Provide the [x, y] coordinate of the cell's center where the given text is located.  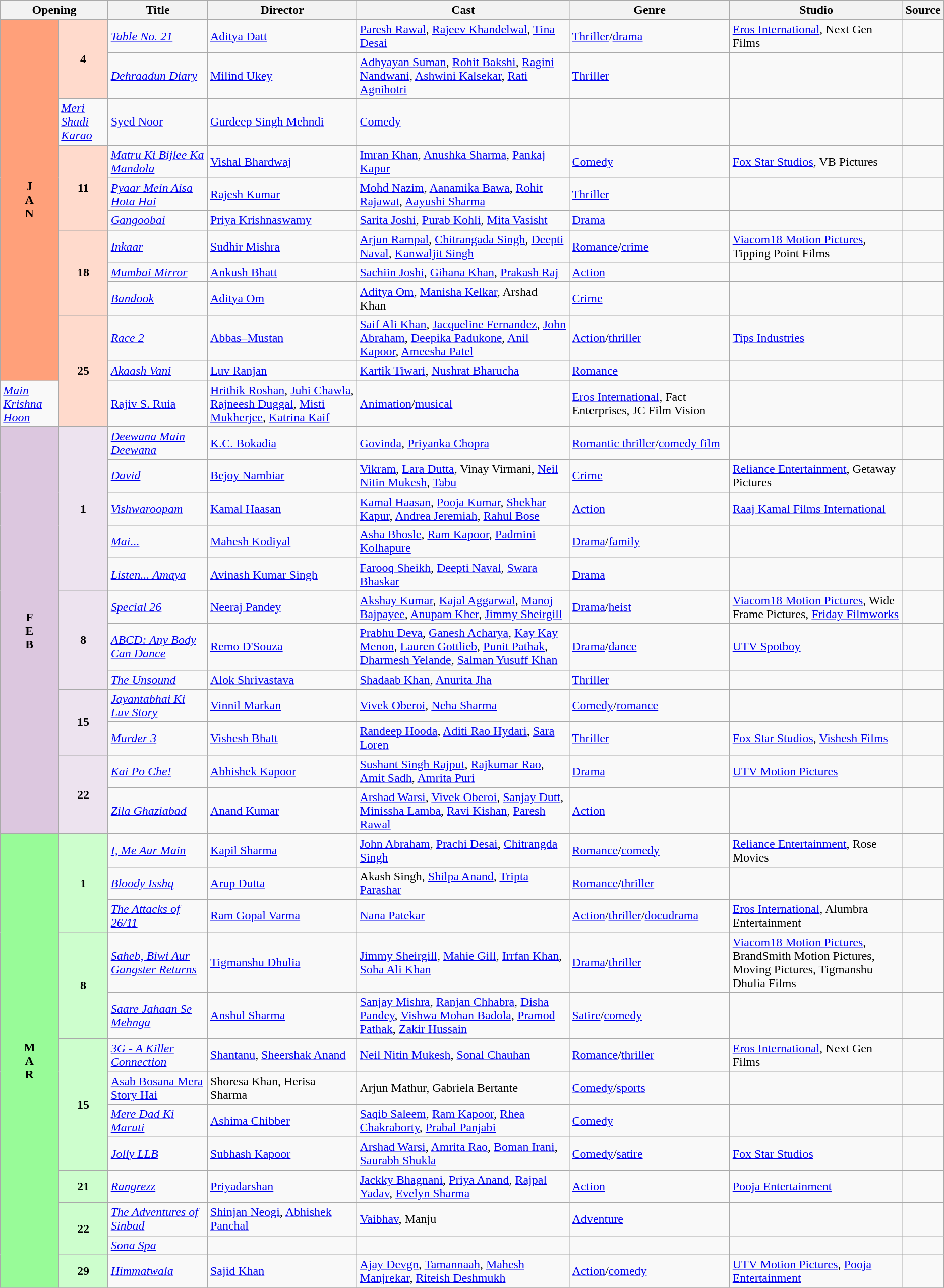
Sanjay Mishra, Ranjan Chhabra, Disha Pandey, Vishwa Mohan Badola, Pramod Pathak, Zakir Hussain [463, 1016]
Mere Dad Ki Maruti [157, 1121]
25 [83, 371]
Prabhu Deva, Ganesh Acharya, Kay Kay Menon, Lauren Gottlieb, Punit Pathak, Dharmesh Yelande, Salman Yusuff Khan [463, 647]
Comedy/romance [650, 706]
Bloody Isshq [157, 883]
JAN [29, 200]
Viacom18 Motion Pictures, Wide Frame Pictures, Friday Filmworks [816, 607]
Akaash Vani [157, 371]
Raaj Kamal Films International [816, 509]
Asab Bosana Mera Story Hai [157, 1088]
Rangrezz [157, 1187]
Romance/comedy [650, 850]
Kai Po Che! [157, 771]
Jackky Bhagnani, Priya Anand, Rajpal Yadav, Evelyn Sharma [463, 1187]
Saheb, Biwi Aur Gangster Returns [157, 963]
Arjun Rampal, Chitrangada Singh, Deepti Naval, Kanwaljit Singh [463, 246]
Zila Ghaziabad [157, 811]
John Abraham, Prachi Desai, Chitrangda Singh [463, 850]
Romance [650, 371]
Vishal Bhardwaj [282, 161]
Arup Dutta [282, 883]
Bejoy Nambiar [282, 476]
The Adventures of Sinbad [157, 1219]
Gangoobai [157, 220]
Mumbai Mirror [157, 272]
Bandook [157, 298]
Rajesh Kumar [282, 195]
Shadaab Khan, Anurita Jha [463, 680]
Vinnil Markan [282, 706]
Studio [816, 10]
Title [157, 10]
FEB [29, 631]
3G - A Killer Connection [157, 1056]
Adventure [650, 1219]
Drama/dance [650, 647]
Special 26 [157, 607]
Vishwaroopam [157, 509]
UTV Motion Pictures, Pooja Entertainment [816, 1271]
Jimmy Sheirgill, Mahie Gill, Irrfan Khan, Soha Ali Khan [463, 963]
Director [282, 10]
Drama/heist [650, 607]
Ajay Devgn, Tamannaah, Mahesh Manjrekar, Riteish Deshmukh [463, 1271]
Vaibhav, Manju [463, 1219]
Opening [54, 10]
Paresh Rawal, Rajeev Khandelwal, Tina Desai [463, 36]
Milind Ukey [282, 76]
Meri Shadi Karao [83, 122]
Drama/family [650, 541]
Satire/comedy [650, 1016]
Sachiin Joshi, Gihana Khan, Prakash Raj [463, 272]
Asha Bhosle, Ram Kapoor, Padmini Kolhapure [463, 541]
Avinash Kumar Singh [282, 575]
Saif Ali Khan, Jacqueline Fernandez, John Abraham, Deepika Padukone, Anil Kapoor, Ameesha Patel [463, 338]
29 [83, 1271]
Mai... [157, 541]
Arshad Warsi, Vivek Oberoi, Sanjay Dutt, Minissha Lamba, Ravi Kishan, Paresh Rawal [463, 811]
Nana Patekar [463, 915]
Fox Star Studios, Vishesh Films [816, 738]
18 [83, 272]
Kamal Haasan, Pooja Kumar, Shekhar Kapur, Andrea Jeremiah, Rahul Bose [463, 509]
Mohd Nazim, Aanamika Bawa, Rohit Rajawat, Aayushi Sharma [463, 195]
Viacom18 Motion Pictures, Tipping Point Films [816, 246]
Action/thriller [650, 338]
Action/comedy [650, 1271]
Neeraj Pandey [282, 607]
Ashima Chibber [282, 1121]
Sona Spa [157, 1245]
Luv Ranjan [282, 371]
4 [83, 59]
Main Krishna Hoon [29, 403]
Romantic thriller/comedy film [650, 444]
Aditya Datt [282, 36]
Shantanu, Sheershak Anand [282, 1056]
Cast [463, 10]
Eros International, Alumbra Entertainment [816, 915]
The Attacks of 26/11 [157, 915]
Table No. 21 [157, 36]
Remo D'Souza [282, 647]
Action/thriller/docudrama [650, 915]
Fox Star Studios [816, 1153]
Saqib Saleem, Ram Kapoor, Rhea Chakraborty, Prabal Panjabi [463, 1121]
Mahesh Kodiyal [282, 541]
Comedy/sports [650, 1088]
Deewana Main Deewana [157, 444]
Drama/thriller [650, 963]
Randeep Hooda, Aditi Rao Hydari, Sara Loren [463, 738]
Alok Shrivastava [282, 680]
Sudhir Mishra [282, 246]
Shoresa Khan, Herisa Sharma [282, 1088]
21 [83, 1187]
Priyadarshan [282, 1187]
Pyaar Mein Aisa Hota Hai [157, 195]
Govinda, Priyanka Chopra [463, 444]
Source [923, 10]
UTV Motion Pictures [816, 771]
MAR [29, 1061]
Matru Ki Bijlee Ka Mandola [157, 161]
11 [83, 188]
Vishesh Bhatt [282, 738]
Subhash Kapoor [282, 1153]
Thriller/drama [650, 36]
Sushant Singh Rajput, Rajkumar Rao, Amit Sadh, Amrita Puri [463, 771]
Shinjan Neogi, Abhishek Panchal [282, 1219]
Rajiv S. Ruia [157, 403]
Syed Noor [157, 122]
Romance/crime [650, 246]
Sajid Khan [282, 1271]
Anshul Sharma [282, 1016]
Akash Singh, Shilpa Anand, Tripta Parashar [463, 883]
Ankush Bhatt [282, 272]
Tips Industries [816, 338]
UTV Spotboy [816, 647]
Genre [650, 10]
Ram Gopal Varma [282, 915]
Farooq Sheikh, Deepti Naval, Swara Bhaskar [463, 575]
Kapil Sharma [282, 850]
David [157, 476]
Adhyayan Suman, Rohit Bakshi, Ragini Nandwani, Ashwini Kalsekar, Rati Agnihotri [463, 76]
Priya Krishnaswamy [282, 220]
Tigmanshu Dhulia [282, 963]
Abhishek Kapoor [282, 771]
Race 2 [157, 338]
Anand Kumar [282, 811]
The Unsound [157, 680]
Listen... Amaya [157, 575]
Fox Star Studios, VB Pictures [816, 161]
Comedy/satire [650, 1153]
ABCD: Any Body Can Dance [157, 647]
K.C. Bokadia [282, 444]
Viacom18 Motion Pictures, BrandSmith Motion Pictures, Moving Pictures, Tigmanshu Dhulia Films [816, 963]
Pooja Entertainment [816, 1187]
Hrithik Roshan, Juhi Chawla, Rajneesh Duggal, Misti Mukherjee, Katrina Kaif [282, 403]
Eros International, Fact Enterprises, JC Film Vision [650, 403]
Vikram, Lara Dutta, Vinay Virmani, Neil Nitin Mukesh, Tabu [463, 476]
Imran Khan, Anushka Sharma, Pankaj Kapur [463, 161]
Aditya Om, Manisha Kelkar, Arshad Khan [463, 298]
I, Me Aur Main [157, 850]
Himmatwala [157, 1271]
Jayantabhai Ki Luv Story [157, 706]
Gurdeep Singh Mehndi [282, 122]
Abbas–Mustan [282, 338]
Vivek Oberoi, Neha Sharma [463, 706]
Kartik Tiwari, Nushrat Bharucha [463, 371]
Sarita Joshi, Purab Kohli, Mita Vasisht [463, 220]
Aditya Om [282, 298]
Arshad Warsi, Amrita Rao, Boman Irani, Saurabh Shukla [463, 1153]
Akshay Kumar, Kajal Aggarwal, Manoj Bajpayee, Anupam Kher, Jimmy Sheirgill [463, 607]
Reliance Entertainment, Rose Movies [816, 850]
Neil Nitin Mukesh, Sonal Chauhan [463, 1056]
Murder 3 [157, 738]
Reliance Entertainment, Getaway Pictures [816, 476]
Animation/musical [463, 403]
Saare Jahaan Se Mehnga [157, 1016]
Arjun Mathur, Gabriela Bertante [463, 1088]
Kamal Haasan [282, 509]
Inkaar [157, 246]
Dehraadun Diary [157, 76]
Jolly LLB [157, 1153]
